Locate the cell with the specified text and output its [x, y] center coordinate. 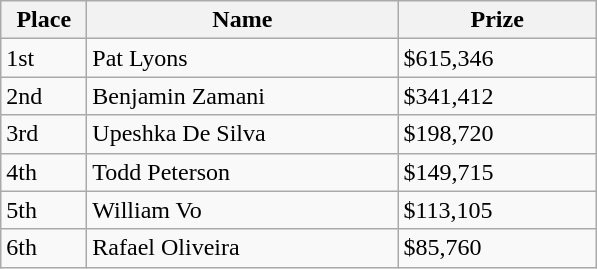
$113,105 [498, 210]
Prize [498, 20]
Upeshka De Silva [242, 134]
5th [44, 210]
$149,715 [498, 172]
Name [242, 20]
$341,412 [498, 96]
Place [44, 20]
4th [44, 172]
Pat Lyons [242, 58]
Benjamin Zamani [242, 96]
Todd Peterson [242, 172]
Rafael Oliveira [242, 248]
$198,720 [498, 134]
2nd [44, 96]
1st [44, 58]
$615,346 [498, 58]
6th [44, 248]
$85,760 [498, 248]
3rd [44, 134]
William Vo [242, 210]
